Determine the (X, Y) coordinate at the center of the cell enclosing the given text.  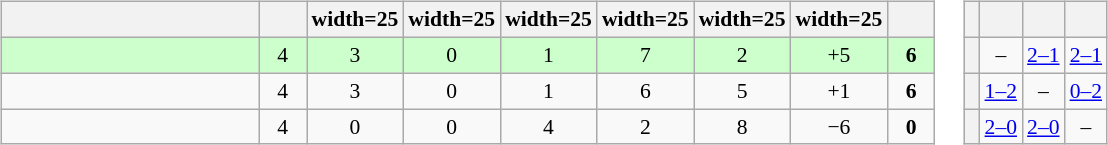
7 (646, 55)
+1 (838, 91)
0–2 (1086, 91)
1–2 (1002, 91)
−6 (838, 127)
+5 (838, 55)
5 (742, 91)
8 (742, 127)
